Extract the [X, Y] coordinate from the center of the cell holding the provided text.  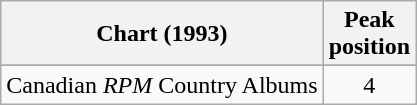
4 [369, 85]
Peakposition [369, 34]
Chart (1993) [162, 34]
Canadian RPM Country Albums [162, 85]
